From the cell containing the given text, extract its center point as (X, Y) coordinate. 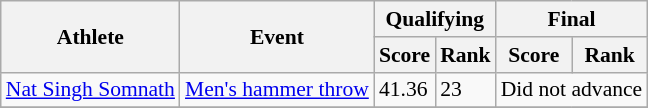
Event (277, 36)
Qualifying (435, 19)
Did not advance (572, 90)
Nat Singh Somnath (90, 90)
Men's hammer throw (277, 90)
Athlete (90, 36)
41.36 (404, 90)
23 (466, 90)
Final (572, 19)
